Provide the (x, y) coordinate of the cell's center where the given text is located.  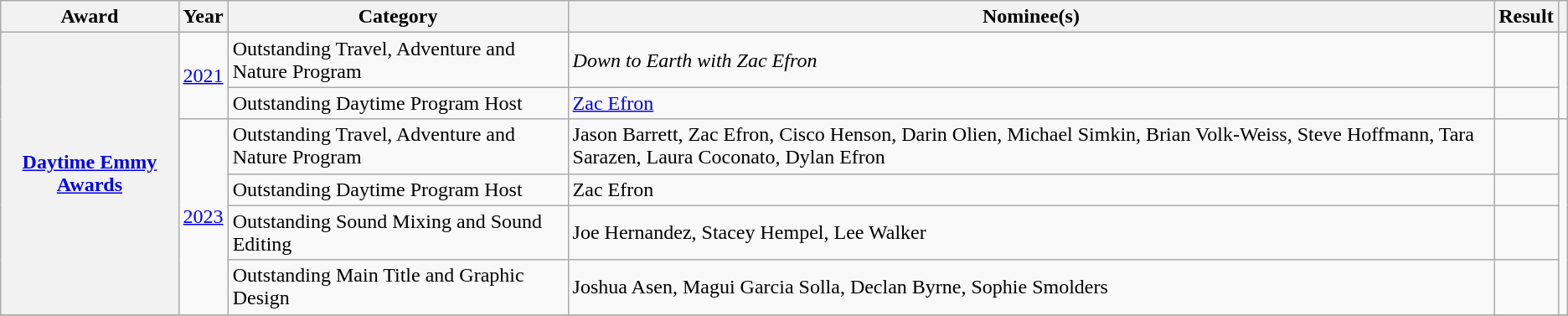
2023 (203, 216)
Joe Hernandez, Stacey Hempel, Lee Walker (1031, 233)
Year (203, 17)
Outstanding Sound Mixing and Sound Editing (398, 233)
Category (398, 17)
Daytime Emmy Awards (90, 174)
Outstanding Main Title and Graphic Design (398, 287)
Award (90, 17)
Jason Barrett, Zac Efron, Cisco Henson, Darin Olien, Michael Simkin, Brian Volk-Weiss, Steve Hoffmann, Tara Sarazen, Laura Coconato, Dylan Efron (1031, 146)
Joshua Asen, Magui Garcia Solla, Declan Byrne, Sophie Smolders (1031, 287)
Nominee(s) (1031, 17)
Result (1526, 17)
2021 (203, 75)
Down to Earth with Zac Efron (1031, 60)
